For the text-containing cell, return its midpoint in (x, y) coordinate format. 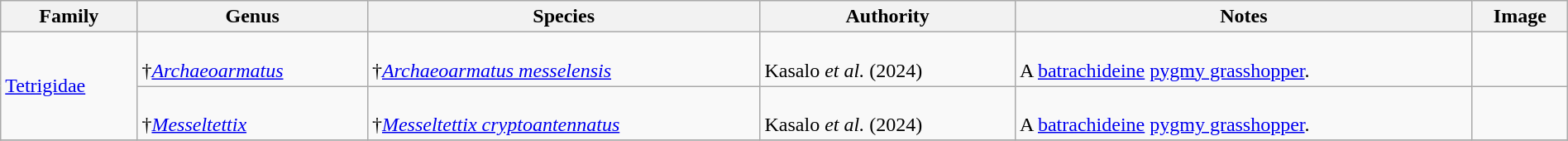
†Messeltettix (253, 113)
Family (69, 17)
Species (564, 17)
†Messeltettix cryptoantennatus (564, 113)
Genus (253, 17)
Image (1520, 17)
Authority (887, 17)
†Archaeoarmatus messelensis (564, 60)
†Archaeoarmatus (253, 60)
Notes (1244, 17)
Tetrigidae (69, 86)
